Provide the [X, Y] coordinate of the cell's center where the given text is located.  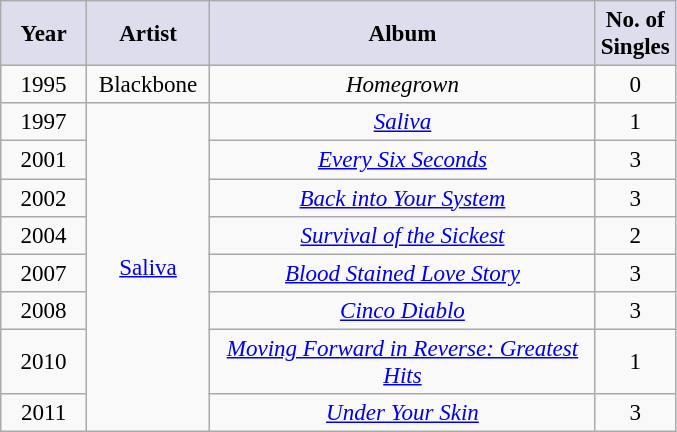
Cinco Diablo [403, 311]
Album [403, 34]
1995 [44, 84]
Back into Your System [403, 197]
2010 [44, 362]
2001 [44, 160]
1997 [44, 122]
2007 [44, 273]
0 [635, 84]
2004 [44, 235]
Survival of the Sickest [403, 235]
Moving Forward in Reverse: Greatest Hits [403, 362]
2002 [44, 197]
Blackbone [148, 84]
Year [44, 34]
Blood Stained Love Story [403, 273]
Homegrown [403, 84]
2008 [44, 311]
2011 [44, 413]
Every Six Seconds [403, 160]
Artist [148, 34]
No. of Singles [635, 34]
2 [635, 235]
Under Your Skin [403, 413]
